Search for the cell housing the specified text and yield its (x, y) center coordinate. 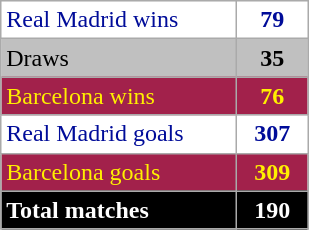
Real Madrid goals (119, 134)
307 (272, 134)
Real Madrid wins (119, 20)
79 (272, 20)
76 (272, 96)
Barcelona goals (119, 172)
Total matches (119, 210)
Draws (119, 58)
190 (272, 210)
35 (272, 58)
Barcelona wins (119, 96)
309 (272, 172)
